Extract the [X, Y] coordinate from the center of the cell holding the provided text.  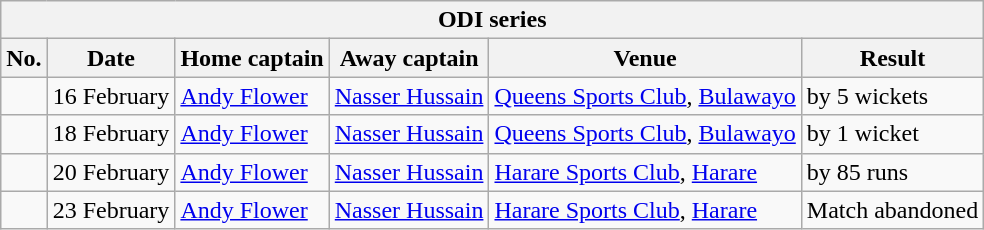
23 February [111, 210]
Away captain [409, 58]
18 February [111, 134]
Venue [645, 58]
by 5 wickets [892, 96]
16 February [111, 96]
by 85 runs [892, 172]
Match abandoned [892, 210]
Result [892, 58]
20 February [111, 172]
ODI series [492, 20]
by 1 wicket [892, 134]
Date [111, 58]
No. [24, 58]
Home captain [252, 58]
